Provide the (X, Y) coordinate of the cell's center where the given text is located.  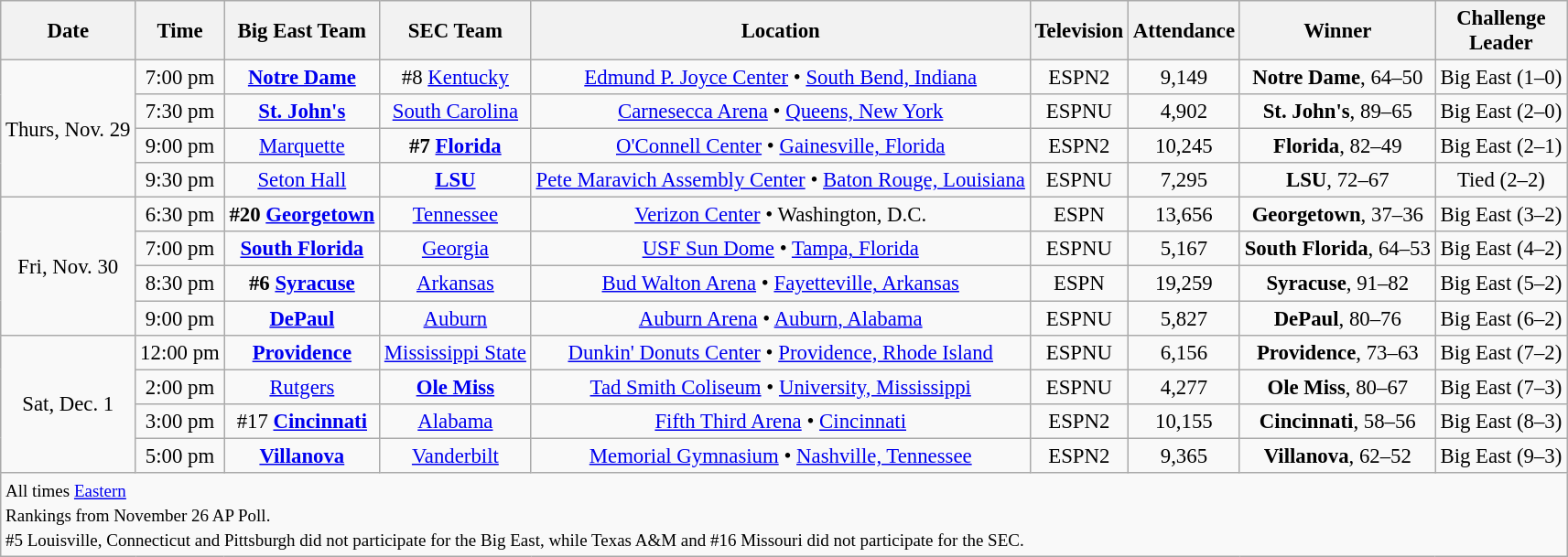
Big East Team (302, 31)
Carnesecca Arena • Queens, New York (780, 112)
South Florida, 64–53 (1337, 250)
3:00 pm (179, 421)
DePaul (302, 318)
5,827 (1184, 318)
Television (1078, 31)
Alabama (456, 421)
7,295 (1184, 180)
10,155 (1184, 421)
Tennessee (456, 215)
Thurs, Nov. 29 (68, 129)
Edmund P. Joyce Center • South Bend, Indiana (780, 78)
Marquette (302, 146)
Time (179, 31)
Big East (9–3) (1501, 455)
Ole Miss (456, 387)
Providence, 73–63 (1337, 352)
Florida, 82–49 (1337, 146)
#17 Cincinnati (302, 421)
Sat, Dec. 1 (68, 403)
Providence (302, 352)
6,156 (1184, 352)
Attendance (1184, 31)
#8 Kentucky (456, 78)
Big East (7–2) (1501, 352)
#6 Syracuse (302, 284)
Fri, Nov. 30 (68, 266)
Villanova (302, 455)
9,365 (1184, 455)
Seton Hall (302, 180)
Auburn Arena • Auburn, Alabama (780, 318)
Tad Smith Coliseum • University, Mississippi (780, 387)
Notre Dame, 64–50 (1337, 78)
Cincinnati, 58–56 (1337, 421)
Mississippi State (456, 352)
Big East (2–1) (1501, 146)
4,902 (1184, 112)
ChallengeLeader (1501, 31)
LSU, 72–67 (1337, 180)
South Florida (302, 250)
Memorial Gymnasium • Nashville, Tennessee (780, 455)
Dunkin' Donuts Center • Providence, Rhode Island (780, 352)
Rutgers (302, 387)
Syracuse, 91–82 (1337, 284)
Big East (6–2) (1501, 318)
South Carolina (456, 112)
Location (780, 31)
12:00 pm (179, 352)
Big East (1–0) (1501, 78)
Notre Dame (302, 78)
LSU (456, 180)
USF Sun Dome • Tampa, Florida (780, 250)
5:00 pm (179, 455)
8:30 pm (179, 284)
13,656 (1184, 215)
4,277 (1184, 387)
Arkansas (456, 284)
Ole Miss, 80–67 (1337, 387)
#7 Florida (456, 146)
Villanova, 62–52 (1337, 455)
9:30 pm (179, 180)
#20 Georgetown (302, 215)
Date (68, 31)
Georgia (456, 250)
Winner (1337, 31)
O'Connell Center • Gainesville, Florida (780, 146)
6:30 pm (179, 215)
Big East (4–2) (1501, 250)
Big East (3–2) (1501, 215)
5,167 (1184, 250)
Big East (8–3) (1501, 421)
Auburn (456, 318)
St. John's (302, 112)
Bud Walton Arena • Fayetteville, Arkansas (780, 284)
Vanderbilt (456, 455)
DePaul, 80–76 (1337, 318)
Georgetown, 37–36 (1337, 215)
Tied (2–2) (1501, 180)
St. John's, 89–65 (1337, 112)
Pete Maravich Assembly Center • Baton Rouge, Louisiana (780, 180)
10,245 (1184, 146)
Big East (2–0) (1501, 112)
Big East (5–2) (1501, 284)
Big East (7–3) (1501, 387)
19,259 (1184, 284)
SEC Team (456, 31)
9,149 (1184, 78)
Verizon Center • Washington, D.C. (780, 215)
7:30 pm (179, 112)
Fifth Third Arena • Cincinnati (780, 421)
2:00 pm (179, 387)
